Extract the (X, Y) coordinate from the center of the cell holding the provided text.  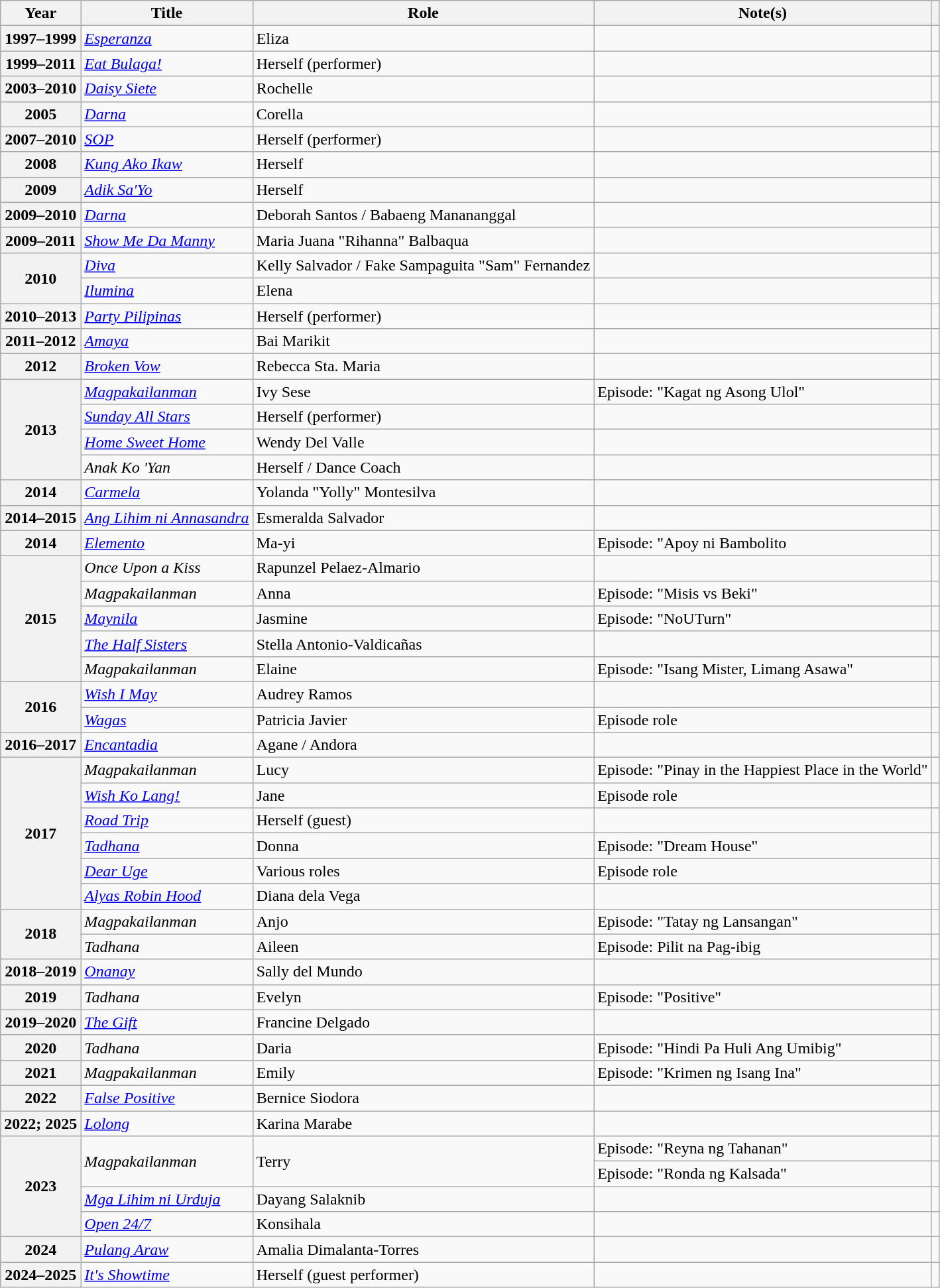
Episode: "Pinay in the Happiest Place in the World" (763, 770)
Daria (423, 1047)
False Positive (167, 1098)
Rebecca Sta. Maria (423, 367)
2024–2025 (41, 1275)
It's Showtime (167, 1275)
Rochelle (423, 89)
Audrey Ramos (423, 694)
2018–2019 (41, 972)
Jasmine (423, 618)
Episode: "Kagat ng Asong Ulol" (763, 392)
The Half Sisters (167, 644)
Elena (423, 290)
Stella Antonio-Valdicañas (423, 644)
Episode: "Tatay ng Lansangan" (763, 921)
2022; 2025 (41, 1124)
Terry (423, 1161)
2007–2010 (41, 139)
Episode: "Positive" (763, 997)
Emily (423, 1073)
Anjo (423, 921)
Corella (423, 114)
Anak Ko 'Yan (167, 467)
Konsihala (423, 1224)
2010–2013 (41, 316)
2024 (41, 1250)
Elemento (167, 543)
Dear Uge (167, 871)
Carmela (167, 493)
Title (167, 13)
Episode: "Ronda ng Kalsada" (763, 1174)
Ma-yi (423, 543)
2023 (41, 1187)
2008 (41, 164)
Ilumina (167, 290)
Karina Marabe (423, 1124)
Sally del Mundo (423, 972)
Deborah Santos / Babaeng Manananggal (423, 215)
Rapunzel Pelaez-Almario (423, 568)
Wagas (167, 719)
Once Upon a Kiss (167, 568)
Encantadia (167, 745)
Road Trip (167, 821)
Herself (guest) (423, 821)
Maria Juana "Rihanna" Balbaqua (423, 240)
2009–2010 (41, 215)
Donna (423, 846)
Kung Ako Ikaw (167, 164)
Agane / Andora (423, 745)
Episode: "Apoy ni Bambolito (763, 543)
2018 (41, 934)
Eat Bulaga! (167, 64)
Onanay (167, 972)
Wendy Del Valle (423, 442)
Diva (167, 265)
Show Me Da Manny (167, 240)
Various roles (423, 871)
2010 (41, 278)
Jane (423, 795)
Eliza (423, 38)
Amaya (167, 341)
Alyas Robin Hood (167, 896)
2012 (41, 367)
Yolanda "Yolly" Montesilva (423, 493)
Mga Lihim ni Urduja (167, 1199)
Elaine (423, 669)
Episode: "NoUTurn" (763, 618)
Episode: "Krimen ng Isang Ina" (763, 1073)
Lolong (167, 1124)
2005 (41, 114)
The Gift (167, 1022)
Aileen (423, 947)
Bernice Siodora (423, 1098)
1997–1999 (41, 38)
Party Pilipinas (167, 316)
2015 (41, 618)
1999–2011 (41, 64)
Amalia Dimalanta-Torres (423, 1250)
Herself / Dance Coach (423, 467)
Dayang Salaknib (423, 1199)
Home Sweet Home (167, 442)
Diana dela Vega (423, 896)
2021 (41, 1073)
Pulang Araw (167, 1250)
Francine Delgado (423, 1022)
Episode: "Hindi Pa Huli Ang Umibig" (763, 1047)
Ivy Sese (423, 392)
Role (423, 13)
Wish Ko Lang! (167, 795)
Adik Sa'Yo (167, 190)
2020 (41, 1047)
Wish I May (167, 694)
Broken Vow (167, 367)
Bai Marikit (423, 341)
Evelyn (423, 997)
Patricia Javier (423, 719)
2016 (41, 707)
2003–2010 (41, 89)
Year (41, 13)
2009 (41, 190)
Esmeralda Salvador (423, 518)
Note(s) (763, 13)
SOP (167, 139)
Ang Lihim ni Annasandra (167, 518)
2014–2015 (41, 518)
Episode: "Isang Mister, Limang Asawa" (763, 669)
2013 (41, 430)
Episode: "Reyna ng Tahanan" (763, 1149)
Anna (423, 593)
Esperanza (167, 38)
Daisy Siete (167, 89)
2009–2011 (41, 240)
Maynila (167, 618)
Episode: "Dream House" (763, 846)
Open 24/7 (167, 1224)
2019 (41, 997)
2016–2017 (41, 745)
Kelly Salvador / Fake Sampaguita "Sam" Fernandez (423, 265)
Lucy (423, 770)
2011–2012 (41, 341)
2017 (41, 833)
Episode: "Misis vs Beki" (763, 593)
Herself (guest performer) (423, 1275)
Episode: Pilit na Pag-ibig (763, 947)
2022 (41, 1098)
Sunday All Stars (167, 417)
2019–2020 (41, 1022)
